Identify which cell holds the provided text, then report its [X, Y] central coordinate. 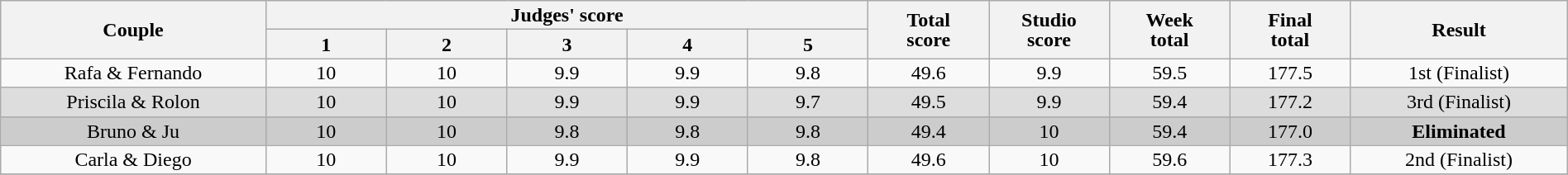
177.0 [1290, 130]
Bruno & Ju [134, 130]
Totalscore [929, 30]
2 [447, 45]
Weektotal [1169, 30]
177.2 [1290, 102]
3 [567, 45]
5 [808, 45]
1st (Finalist) [1459, 73]
59.6 [1169, 160]
Studioscore [1049, 30]
2nd (Finalist) [1459, 160]
9.7 [808, 102]
Result [1459, 30]
Couple [134, 30]
177.5 [1290, 73]
59.5 [1169, 73]
177.3 [1290, 160]
1 [326, 45]
Judges' score [567, 15]
4 [687, 45]
49.4 [929, 130]
49.5 [929, 102]
Eliminated [1459, 130]
3rd (Finalist) [1459, 102]
Priscila & Rolon [134, 102]
Carla & Diego [134, 160]
Finaltotal [1290, 30]
Rafa & Fernando [134, 73]
